Capture the cell that displays the provided text and extract its (X, Y) central coordinate. 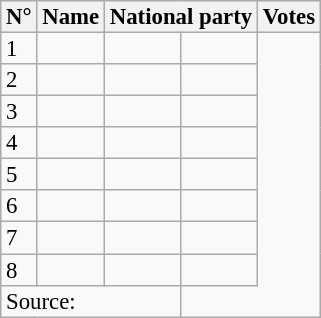
2 (19, 80)
3 (19, 112)
6 (19, 206)
7 (19, 238)
Source: (91, 301)
N° (19, 17)
National party (180, 17)
4 (19, 143)
8 (19, 270)
1 (19, 49)
Name (71, 17)
5 (19, 175)
Votes (288, 17)
